Pinpoint the cell where the given text exists, returning its [X, Y] midpoint coordinate. 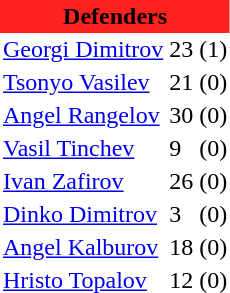
21 [181, 82]
Tsonyo Vasilev [83, 82]
Defenders [115, 16]
Angel Kalburov [83, 248]
Ivan Zafirov [83, 182]
23 [181, 50]
Dinko Dimitrov [83, 214]
(1) [213, 50]
30 [181, 116]
18 [181, 248]
9 [181, 148]
26 [181, 182]
Vasil Tinchev [83, 148]
Angel Rangelov [83, 116]
Georgi Dimitrov [83, 50]
3 [181, 214]
